Scan for the cell matching the given text and deliver its (x, y) coordinate at center. 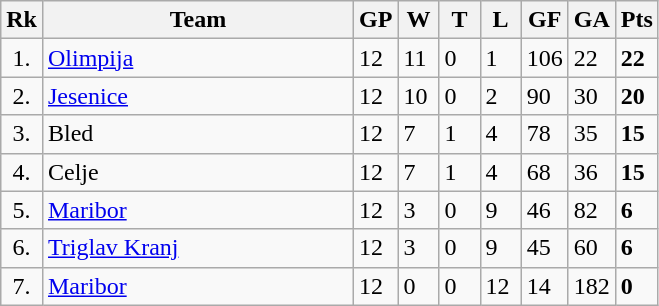
30 (592, 96)
6. (22, 248)
L (500, 20)
14 (544, 286)
2. (22, 96)
60 (592, 248)
4. (22, 172)
46 (544, 210)
68 (544, 172)
T (460, 20)
182 (592, 286)
GP (376, 20)
GF (544, 20)
3. (22, 134)
82 (592, 210)
2 (500, 96)
Olimpija (198, 58)
36 (592, 172)
5. (22, 210)
20 (636, 96)
1. (22, 58)
Bled (198, 134)
78 (544, 134)
10 (418, 96)
Rk (22, 20)
7. (22, 286)
Pts (636, 20)
Team (198, 20)
Celje (198, 172)
Triglav Kranj (198, 248)
GA (592, 20)
90 (544, 96)
35 (592, 134)
11 (418, 58)
Jesenice (198, 96)
106 (544, 58)
45 (544, 248)
W (418, 20)
